Capture the cell that displays the provided text and extract its [X, Y] central coordinate. 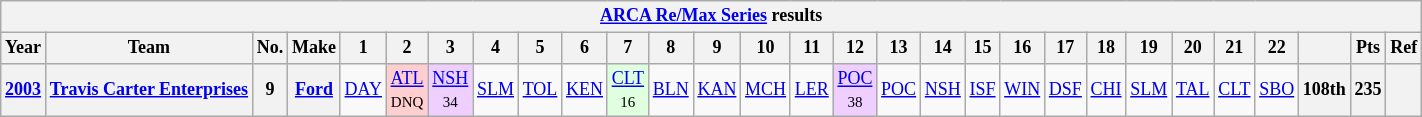
NSH34 [450, 90]
6 [585, 48]
4 [496, 48]
5 [540, 48]
2 [407, 48]
12 [855, 48]
10 [766, 48]
15 [982, 48]
LER [812, 90]
NSH [942, 90]
21 [1234, 48]
Pts [1368, 48]
Make [314, 48]
KAN [717, 90]
16 [1022, 48]
Year [24, 48]
BLN [670, 90]
235 [1368, 90]
20 [1193, 48]
DSF [1066, 90]
7 [628, 48]
MCH [766, 90]
3 [450, 48]
WIN [1022, 90]
Travis Carter Enterprises [148, 90]
11 [812, 48]
CLT16 [628, 90]
17 [1066, 48]
Team [148, 48]
19 [1149, 48]
22 [1277, 48]
8 [670, 48]
TOL [540, 90]
CLT [1234, 90]
DAY [363, 90]
108th [1325, 90]
13 [899, 48]
Ref [1404, 48]
ISF [982, 90]
TAL [1193, 90]
CHI [1106, 90]
POC38 [855, 90]
KEN [585, 90]
ATLDNQ [407, 90]
2003 [24, 90]
1 [363, 48]
ARCA Re/Max Series results [712, 16]
Ford [314, 90]
POC [899, 90]
14 [942, 48]
SBO [1277, 90]
18 [1106, 48]
No. [270, 48]
